Output the (x, y) coordinate of the center of the cell containing the given text.  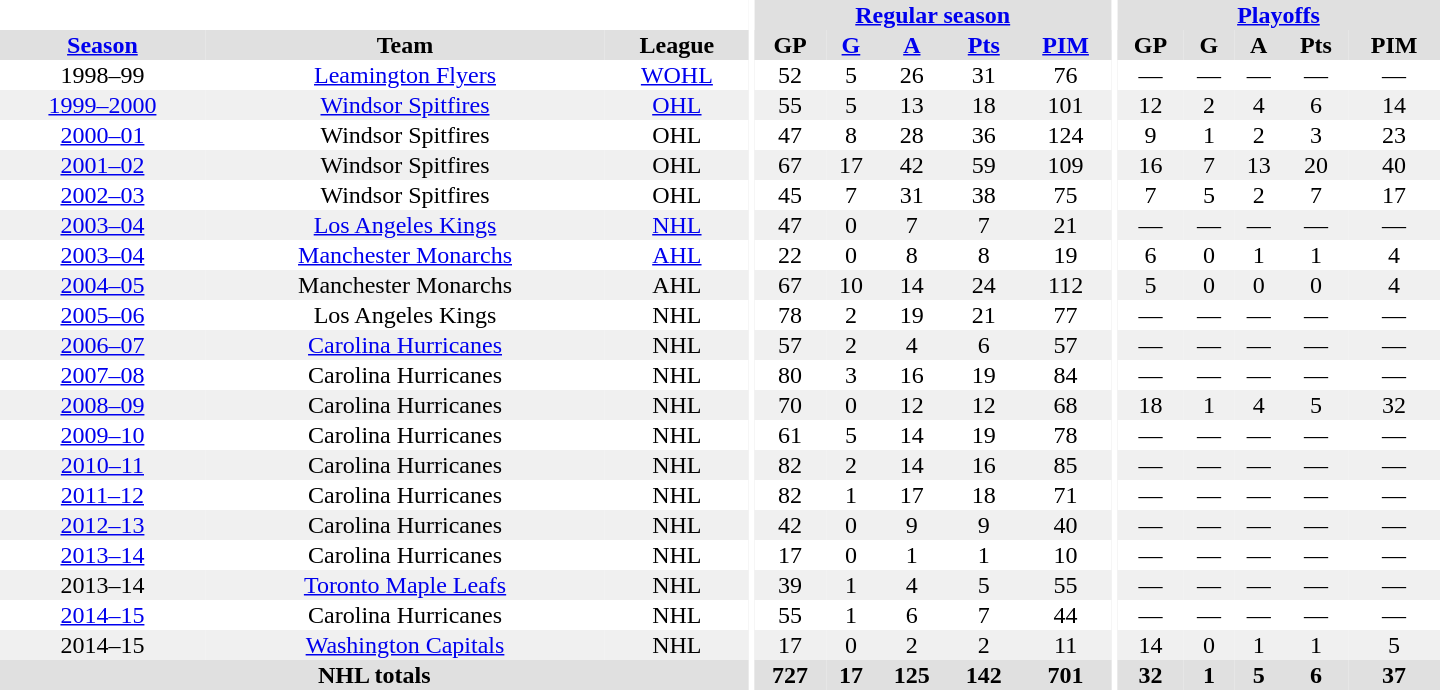
League (676, 45)
23 (1394, 135)
Washington Capitals (405, 645)
112 (1066, 285)
NHL totals (374, 675)
109 (1066, 165)
727 (790, 675)
76 (1066, 75)
Leamington Flyers (405, 75)
1998–99 (102, 75)
Playoffs (1278, 15)
2000–01 (102, 135)
2012–13 (102, 525)
2011–12 (102, 495)
142 (984, 675)
124 (1066, 135)
85 (1066, 465)
26 (912, 75)
52 (790, 75)
701 (1066, 675)
2001–02 (102, 165)
Team (405, 45)
2009–10 (102, 435)
28 (912, 135)
38 (984, 195)
61 (790, 435)
Toronto Maple Leafs (405, 585)
125 (912, 675)
WOHL (676, 75)
2004–05 (102, 285)
2010–11 (102, 465)
44 (1066, 615)
84 (1066, 375)
36 (984, 135)
75 (1066, 195)
2008–09 (102, 405)
68 (1066, 405)
24 (984, 285)
37 (1394, 675)
2006–07 (102, 345)
22 (790, 255)
77 (1066, 315)
Season (102, 45)
2002–03 (102, 195)
Regular season (932, 15)
71 (1066, 495)
11 (1066, 645)
70 (790, 405)
1999–2000 (102, 105)
2005–06 (102, 315)
101 (1066, 105)
45 (790, 195)
39 (790, 585)
20 (1316, 165)
59 (984, 165)
80 (790, 375)
2007–08 (102, 375)
